From the cell containing the given text, extract its center point as [x, y] coordinate. 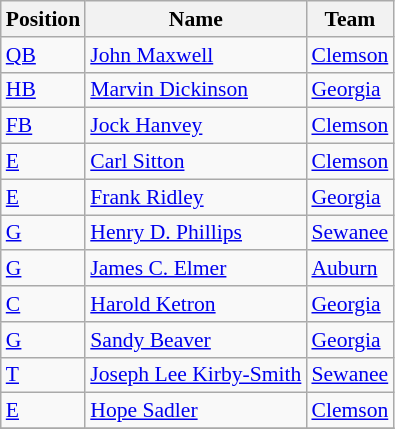
Henry D. Phillips [196, 233]
Hope Sadler [196, 411]
John Maxwell [196, 55]
Position [43, 19]
Harold Ketron [196, 304]
FB [43, 126]
Jock Hanvey [196, 126]
Name [196, 19]
T [43, 375]
Marvin Dickinson [196, 90]
Auburn [350, 269]
C [43, 304]
Joseph Lee Kirby-Smith [196, 375]
HB [43, 90]
Carl Sitton [196, 162]
Frank Ridley [196, 197]
QB [43, 55]
Sandy Beaver [196, 340]
Team [350, 19]
James C. Elmer [196, 269]
